Return (X, Y) of the center of cell containing provided text 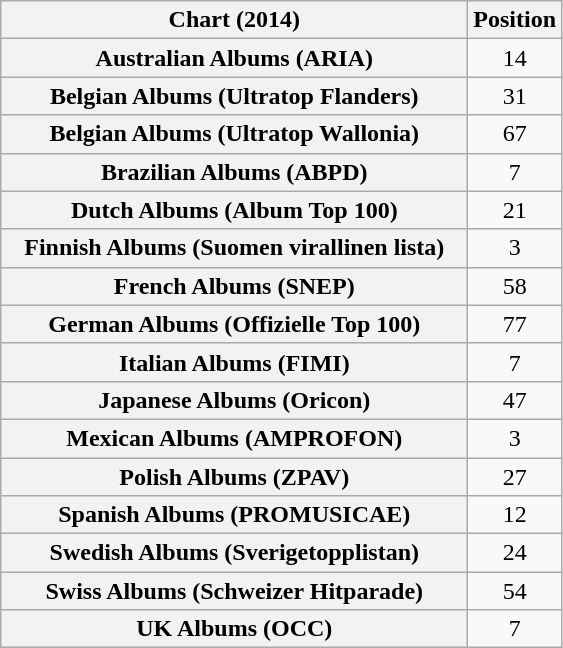
47 (515, 400)
27 (515, 477)
Brazilian Albums (ABPD) (234, 172)
French Albums (SNEP) (234, 286)
Finnish Albums (Suomen virallinen lista) (234, 248)
Belgian Albums (Ultratop Flanders) (234, 96)
31 (515, 96)
77 (515, 324)
Italian Albums (FIMI) (234, 362)
Belgian Albums (Ultratop Wallonia) (234, 134)
Swedish Albums (Sverigetopplistan) (234, 553)
54 (515, 591)
12 (515, 515)
German Albums (Offizielle Top 100) (234, 324)
Spanish Albums (PROMUSICAE) (234, 515)
Position (515, 20)
24 (515, 553)
Swiss Albums (Schweizer Hitparade) (234, 591)
Japanese Albums (Oricon) (234, 400)
UK Albums (OCC) (234, 629)
Chart (2014) (234, 20)
21 (515, 210)
58 (515, 286)
Australian Albums (ARIA) (234, 58)
14 (515, 58)
67 (515, 134)
Mexican Albums (AMPROFON) (234, 438)
Polish Albums (ZPAV) (234, 477)
Dutch Albums (Album Top 100) (234, 210)
